Return (x, y) of the center of cell containing provided text 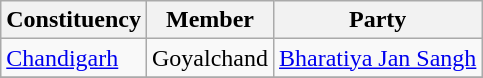
Bharatiya Jan Sangh (378, 58)
Goyalchand (210, 58)
Member (210, 20)
Chandigarh (74, 58)
Constituency (74, 20)
Party (378, 20)
